Locate the cell with the specified text and output its (x, y) center coordinate. 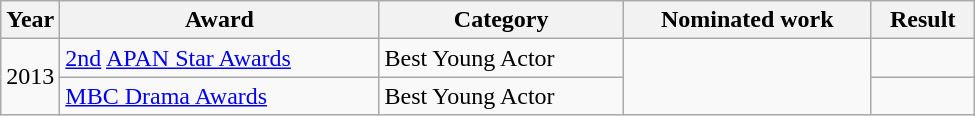
Category (501, 20)
MBC Drama Awards (220, 96)
Award (220, 20)
2013 (30, 77)
Year (30, 20)
Nominated work (747, 20)
2nd APAN Star Awards (220, 58)
Result (922, 20)
